Output the (x, y) coordinate of the center of the cell containing the given text.  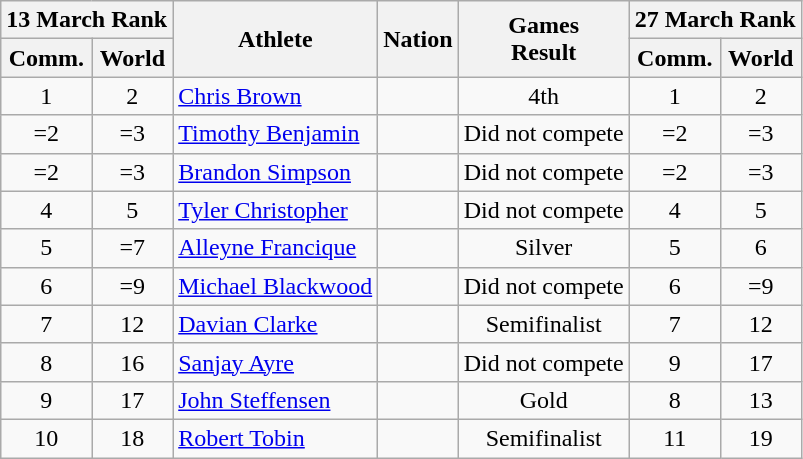
Alleyne Francique (276, 248)
Davian Clarke (276, 324)
John Steffensen (276, 400)
11 (674, 438)
Gold (544, 400)
Michael Blackwood (276, 286)
18 (132, 438)
13 (760, 400)
19 (760, 438)
4th (544, 96)
Chris Brown (276, 96)
Sanjay Ayre (276, 362)
27 March Rank (715, 20)
Games Result (544, 39)
=7 (132, 248)
Timothy Benjamin (276, 134)
Tyler Christopher (276, 210)
10 (46, 438)
Nation (418, 39)
Brandon Simpson (276, 172)
13 March Rank (87, 20)
Silver (544, 248)
16 (132, 362)
Robert Tobin (276, 438)
Athlete (276, 39)
